Return (x, y) of the center of cell containing provided text 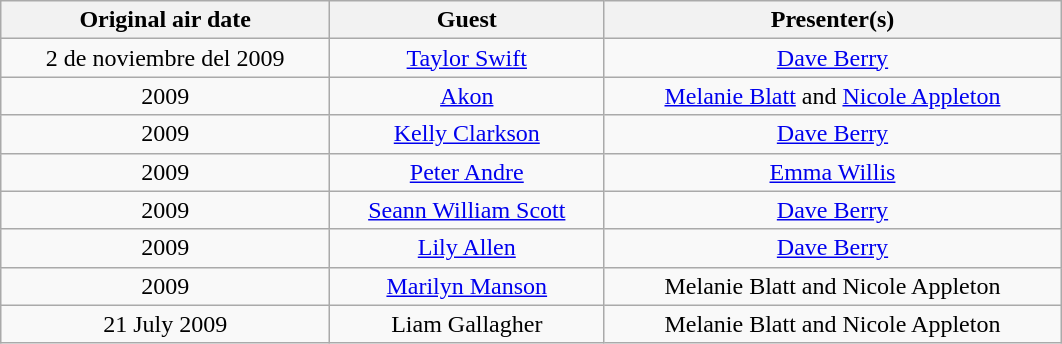
Original air date (166, 20)
Presenter(s) (832, 20)
Peter Andre (467, 172)
Lily Allen (467, 248)
Taylor Swift (467, 58)
Liam Gallagher (467, 324)
Seann William Scott (467, 210)
Guest (467, 20)
Emma Willis (832, 172)
Marilyn Manson (467, 286)
2 de noviembre del 2009 (166, 58)
21 July 2009 (166, 324)
Kelly Clarkson (467, 134)
Akon (467, 96)
